Find where the given text appears and provide that cell's center as [x, y] coordinate. 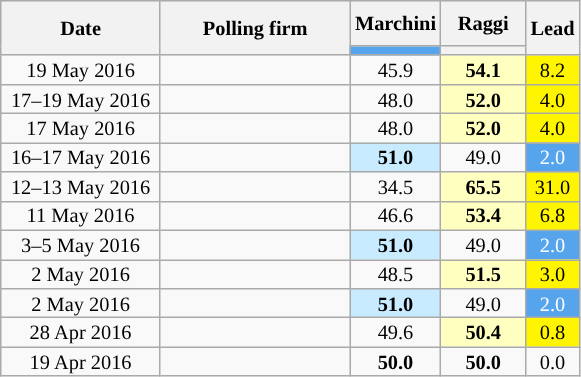
51.5 [484, 274]
19 Apr 2016 [81, 362]
28 Apr 2016 [81, 332]
0.8 [553, 332]
Raggi [484, 22]
48.5 [396, 274]
17 May 2016 [81, 128]
17–19 May 2016 [81, 98]
8.2 [553, 70]
46.6 [396, 216]
65.5 [484, 186]
54.1 [484, 70]
11 May 2016 [81, 216]
6.8 [553, 216]
53.4 [484, 216]
12–13 May 2016 [81, 186]
3–5 May 2016 [81, 244]
16–17 May 2016 [81, 156]
49.6 [396, 332]
0.0 [553, 362]
45.9 [396, 70]
34.5 [396, 186]
Polling firm [255, 28]
31.0 [553, 186]
50.4 [484, 332]
Lead [553, 28]
3.0 [553, 274]
19 May 2016 [81, 70]
Date [81, 28]
Marchini [396, 22]
